Pinpoint the cell where the given text exists, returning its (X, Y) midpoint coordinate. 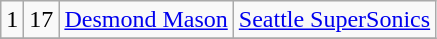
1 (12, 20)
Seattle SuperSonics (334, 20)
17 (42, 20)
Desmond Mason (146, 20)
